Determine the (x, y) coordinate at the center of the cell enclosing the given text.  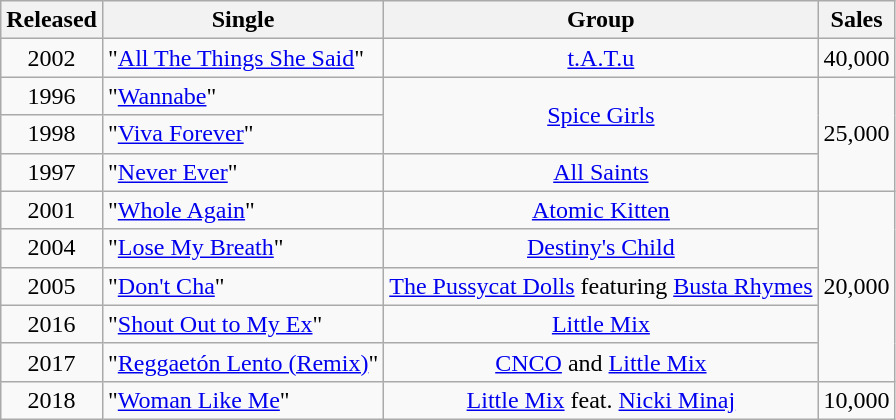
Atomic Kitten (601, 210)
1998 (52, 134)
1997 (52, 172)
Little Mix feat. Nicki Minaj (601, 400)
"Shout Out to My Ex" (242, 324)
"Never Ever" (242, 172)
Group (601, 20)
2004 (52, 248)
40,000 (856, 58)
"All The Things She Said" (242, 58)
20,000 (856, 286)
2001 (52, 210)
"Don't Cha" (242, 286)
2005 (52, 286)
"Wannabe" (242, 96)
"Woman Like Me" (242, 400)
Spice Girls (601, 115)
2017 (52, 362)
Destiny's Child (601, 248)
CNCO and Little Mix (601, 362)
1996 (52, 96)
"Reggaetón Lento (Remix)" (242, 362)
Sales (856, 20)
2016 (52, 324)
25,000 (856, 134)
"Lose My Breath" (242, 248)
The Pussycat Dolls featuring Busta Rhymes (601, 286)
Little Mix (601, 324)
10,000 (856, 400)
"Whole Again" (242, 210)
Single (242, 20)
2002 (52, 58)
All Saints (601, 172)
2018 (52, 400)
"Viva Forever" (242, 134)
Released (52, 20)
t.A.T.u (601, 58)
